Extract the [x, y] coordinate from the center of the cell holding the provided text.  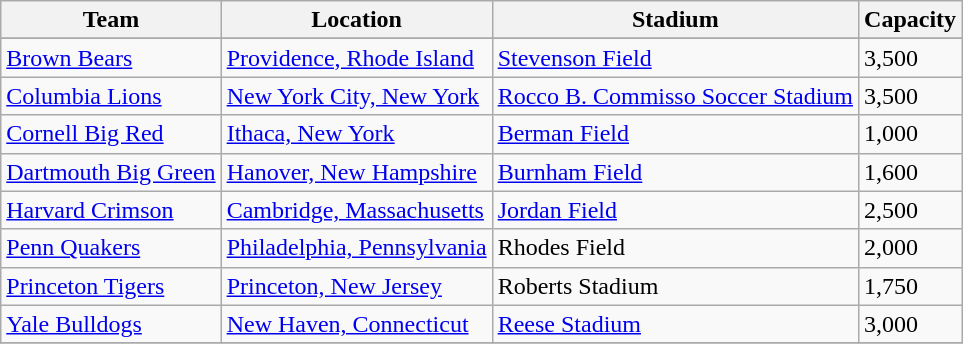
Jordan Field [675, 210]
Penn Quakers [111, 248]
Stevenson Field [675, 58]
Dartmouth Big Green [111, 172]
1,750 [910, 286]
Hanover, New Hampshire [356, 172]
Rocco B. Commisso Soccer Stadium [675, 96]
Harvard Crimson [111, 210]
1,600 [910, 172]
Burnham Field [675, 172]
Team [111, 20]
Brown Bears [111, 58]
Location [356, 20]
3,000 [910, 324]
Rhodes Field [675, 248]
Cambridge, Massachusetts [356, 210]
Philadelphia, Pennsylvania [356, 248]
New Haven, Connecticut [356, 324]
1,000 [910, 134]
2,000 [910, 248]
Yale Bulldogs [111, 324]
Princeton, New Jersey [356, 286]
2,500 [910, 210]
Roberts Stadium [675, 286]
Stadium [675, 20]
Berman Field [675, 134]
Reese Stadium [675, 324]
Ithaca, New York [356, 134]
Columbia Lions [111, 96]
Cornell Big Red [111, 134]
Providence, Rhode Island [356, 58]
Princeton Tigers [111, 286]
New York City, New York [356, 96]
Capacity [910, 20]
